Identify which cell holds the provided text, then report its [x, y] central coordinate. 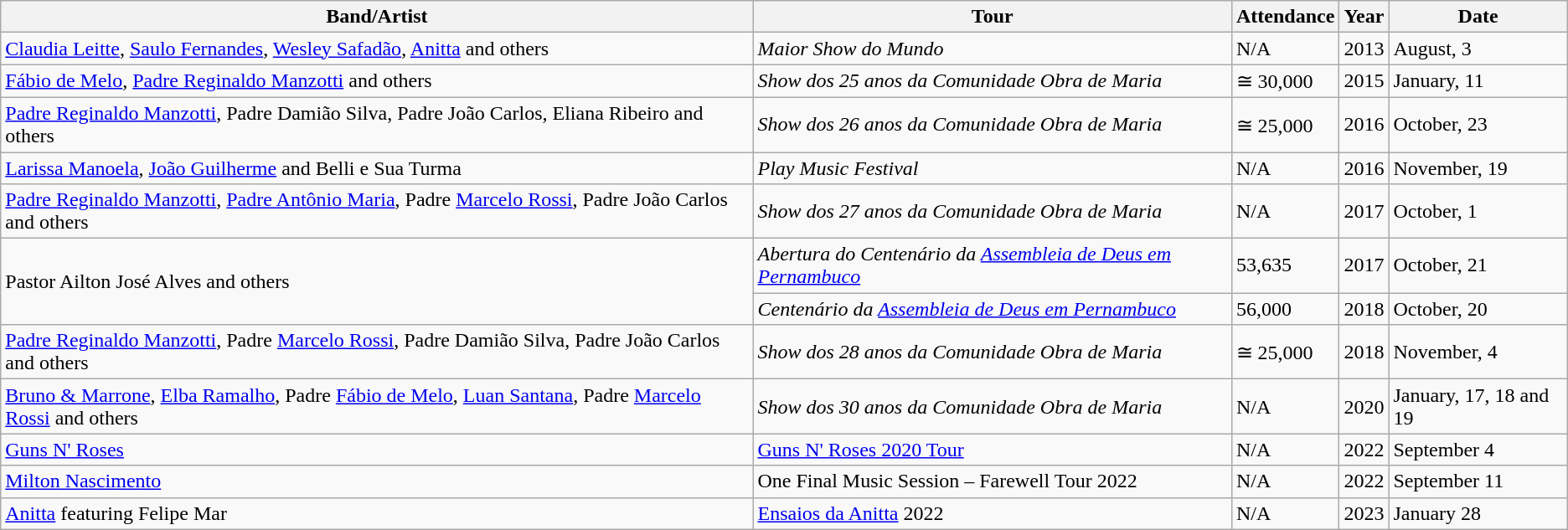
56,000 [1285, 309]
October, 23 [1478, 124]
Tour [992, 17]
Guns N' Roses 2020 Tour [992, 450]
Centenário da Assembleia de Deus em Pernambuco [992, 309]
October, 21 [1478, 266]
Show dos 25 anos da Comunidade Obra de Maria [992, 81]
Attendance [1285, 17]
Anitta featuring Felipe Mar [377, 513]
Maior Show do Mundo [992, 49]
Play Music Festival [992, 168]
Show dos 27 anos da Comunidade Obra de Maria [992, 211]
Show dos 28 anos da Comunidade Obra de Maria [992, 352]
Bruno & Marrone, Elba Ramalho, Padre Fábio de Melo, Luan Santana, Padre Marcelo Rossi and others [377, 407]
2020 [1364, 407]
January, 11 [1478, 81]
Band/Artist [377, 17]
Claudia Leitte, Saulo Fernandes, Wesley Safadão, Anitta and others [377, 49]
≅ 30,000 [1285, 81]
October, 1 [1478, 211]
53,635 [1285, 266]
Larissa Manoela, João Guilherme and Belli e Sua Turma [377, 168]
Fábio de Melo, Padre Reginaldo Manzotti and others [377, 81]
September 4 [1478, 450]
Padre Reginaldo Manzotti, Padre Marcelo Rossi, Padre Damião Silva, Padre João Carlos and others [377, 352]
August, 3 [1478, 49]
Year [1364, 17]
Guns N' Roses [377, 450]
Abertura do Centenário da Assembleia de Deus em Pernambuco [992, 266]
October, 20 [1478, 309]
Show dos 26 anos da Comunidade Obra de Maria [992, 124]
November, 19 [1478, 168]
Padre Reginaldo Manzotti, Padre Damião Silva, Padre João Carlos, Eliana Ribeiro and others [377, 124]
Pastor Ailton José Alves and others [377, 281]
September 11 [1478, 481]
2013 [1364, 49]
2023 [1364, 513]
Ensaios da Anitta 2022 [992, 513]
January, 17, 18 and 19 [1478, 407]
November, 4 [1478, 352]
One Final Music Session – Farewell Tour 2022 [992, 481]
Padre Reginaldo Manzotti, Padre Antônio Maria, Padre Marcelo Rossi, Padre João Carlos and others [377, 211]
January 28 [1478, 513]
2015 [1364, 81]
Milton Nascimento [377, 481]
Show dos 30 anos da Comunidade Obra de Maria [992, 407]
Date [1478, 17]
